Pinpoint the cell where the given text exists, returning its [X, Y] midpoint coordinate. 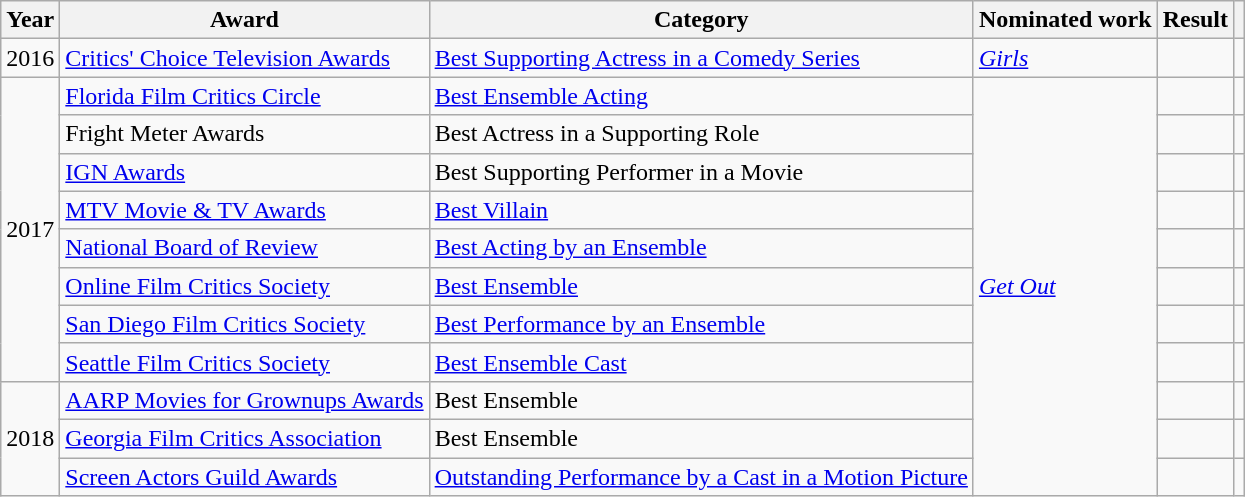
Get Out [1065, 286]
Outstanding Performance by a Cast in a Motion Picture [701, 477]
Online Film Critics Society [244, 286]
Best Actress in a Supporting Role [701, 134]
Screen Actors Guild Awards [244, 477]
Best Supporting Actress in a Comedy Series [701, 58]
2016 [30, 58]
2017 [30, 229]
AARP Movies for Grownups Awards [244, 400]
Nominated work [1065, 20]
Best Villain [701, 210]
Girls [1065, 58]
Category [701, 20]
Result [1195, 20]
Best Supporting Performer in a Movie [701, 172]
Seattle Film Critics Society [244, 362]
Best Acting by an Ensemble [701, 248]
Fright Meter Awards [244, 134]
Florida Film Critics Circle [244, 96]
National Board of Review [244, 248]
Best Ensemble Acting [701, 96]
Best Ensemble Cast [701, 362]
Year [30, 20]
Critics' Choice Television Awards [244, 58]
2018 [30, 438]
San Diego Film Critics Society [244, 324]
Award [244, 20]
Georgia Film Critics Association [244, 438]
MTV Movie & TV Awards [244, 210]
IGN Awards [244, 172]
Best Performance by an Ensemble [701, 324]
